Locate the cell with the specified text and output its (X, Y) center coordinate. 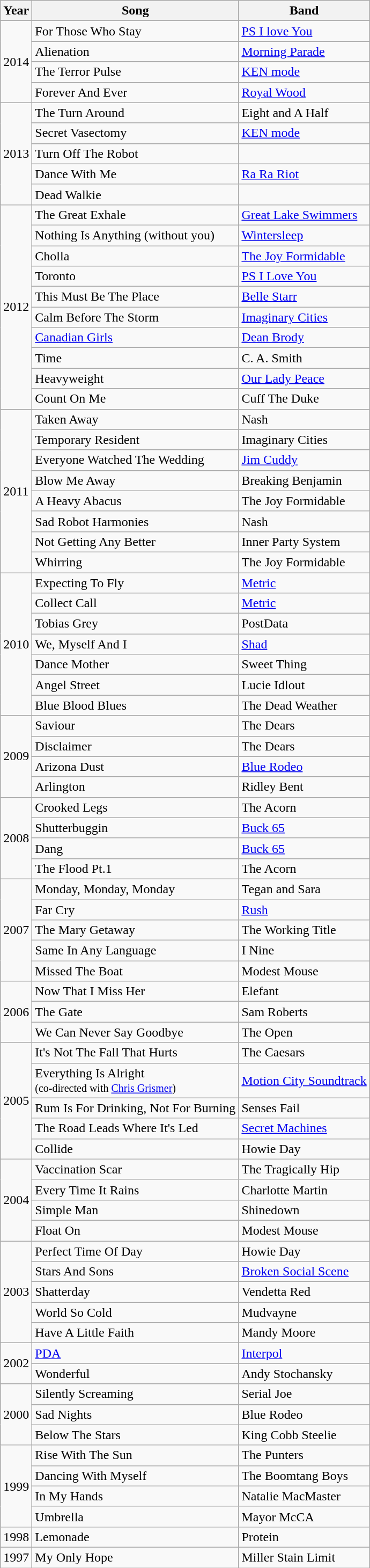
Sam Roberts (304, 1012)
The Punters (304, 1455)
Far Cry (135, 910)
Dancing With Myself (135, 1476)
The Gate (135, 1012)
Mandy Moore (304, 1333)
Monday, Monday, Monday (135, 889)
Canadian Girls (135, 338)
Alienation (135, 52)
Year (16, 11)
A Heavy Abacus (135, 501)
PDA (135, 1353)
Belle Starr (304, 297)
2006 (16, 1012)
Ra Ra Riot (304, 174)
Charlotte Martin (304, 1190)
Lucie Idlout (304, 685)
Cuff The Duke (304, 399)
Inner Party System (304, 542)
Dance Mother (135, 665)
2011 (16, 491)
Dance With Me (135, 174)
Secret Machines (304, 1128)
Below The Stars (135, 1435)
Andy Stochansky (304, 1374)
The Working Title (304, 930)
2002 (16, 1363)
Vendetta Red (304, 1292)
Broken Social Scene (304, 1272)
Calm Before The Storm (135, 317)
The Boomtang Boys (304, 1476)
2014 (16, 62)
Forever And Ever (135, 92)
My Only Hope (135, 1557)
Float On (135, 1230)
I Nine (304, 951)
Toronto (135, 276)
World So Cold (135, 1312)
The Tragically Hip (304, 1169)
We, Myself And I (135, 644)
Taken Away (135, 419)
Expecting To Fly (135, 582)
2007 (16, 930)
Simple Man (135, 1210)
2013 (16, 154)
2000 (16, 1414)
Count On Me (135, 399)
This Must Be The Place (135, 297)
Dean Brody (304, 338)
The Caesars (304, 1053)
Secret Vasectomy (135, 133)
Nothing Is Anything (without you) (135, 235)
Sad Robot Harmonies (135, 521)
The Great Exhale (135, 215)
Crooked Legs (135, 807)
Blow Me Away (135, 480)
2004 (16, 1200)
Rush (304, 910)
Interpol (304, 1353)
Morning Parade (304, 52)
1998 (16, 1537)
Song (135, 11)
The Dead Weather (304, 705)
Collect Call (135, 603)
Disclaimer (135, 746)
Have A Little Faith (135, 1333)
Elefant (304, 991)
The Road Leads Where It's Led (135, 1128)
Rise With The Sun (135, 1455)
2010 (16, 644)
Perfect Time Of Day (135, 1251)
Stars And Sons (135, 1272)
Natalie MacMaster (304, 1496)
Sad Nights (135, 1414)
Now That I Miss Her (135, 991)
Collide (135, 1149)
Tegan and Sara (304, 889)
For Those Who Stay (135, 31)
Breaking Benjamin (304, 480)
Dang (135, 848)
Missed The Boat (135, 971)
Arizona Dust (135, 767)
Sweet Thing (304, 665)
Silently Screaming (135, 1394)
We Can Never Say Goodbye (135, 1032)
It's Not The Fall That Hurts (135, 1053)
PostData (304, 624)
Eight and A Half (304, 113)
2005 (16, 1100)
Lemonade (135, 1537)
Temporary Resident (135, 440)
Protein (304, 1537)
Jim Cuddy (304, 460)
King Cobb Steelie (304, 1435)
Shad (304, 644)
Serial Joe (304, 1394)
Royal Wood (304, 92)
Blue Blood Blues (135, 705)
Everyone Watched The Wedding (135, 460)
Shinedown (304, 1210)
Motion City Soundtrack (304, 1080)
Wonderful (135, 1374)
Time (135, 358)
Whirring (135, 562)
In My Hands (135, 1496)
PS I love You (304, 31)
The Turn Around (135, 113)
Ridley Bent (304, 787)
Cholla (135, 256)
The Open (304, 1032)
Turn Off The Robot (135, 154)
Vaccination Scar (135, 1169)
Mayor McCA (304, 1516)
The Terror Pulse (135, 72)
Umbrella (135, 1516)
The Flood Pt.1 (135, 869)
2009 (16, 756)
2003 (16, 1292)
Not Getting Any Better (135, 542)
Shatterday (135, 1292)
Every Time It Rains (135, 1190)
The Mary Getaway (135, 930)
Everything Is Alright(co-directed with Chris Grismer) (135, 1080)
Heavyweight (135, 378)
2008 (16, 838)
Band (304, 11)
Miller Stain Limit (304, 1557)
Senses Fail (304, 1108)
1999 (16, 1486)
Shutterbuggin (135, 828)
C. A. Smith (304, 358)
Arlington (135, 787)
Angel Street (135, 685)
1997 (16, 1557)
Rum Is For Drinking, Not For Burning (135, 1108)
Tobias Grey (135, 624)
2012 (16, 307)
Saviour (135, 726)
Great Lake Swimmers (304, 215)
Wintersleep (304, 235)
Mudvayne (304, 1312)
Same In Any Language (135, 951)
PS I Love You (304, 276)
Our Lady Peace (304, 378)
Dead Walkie (135, 194)
